Provide the (x, y) coordinate of the cell's center where the given text is located.  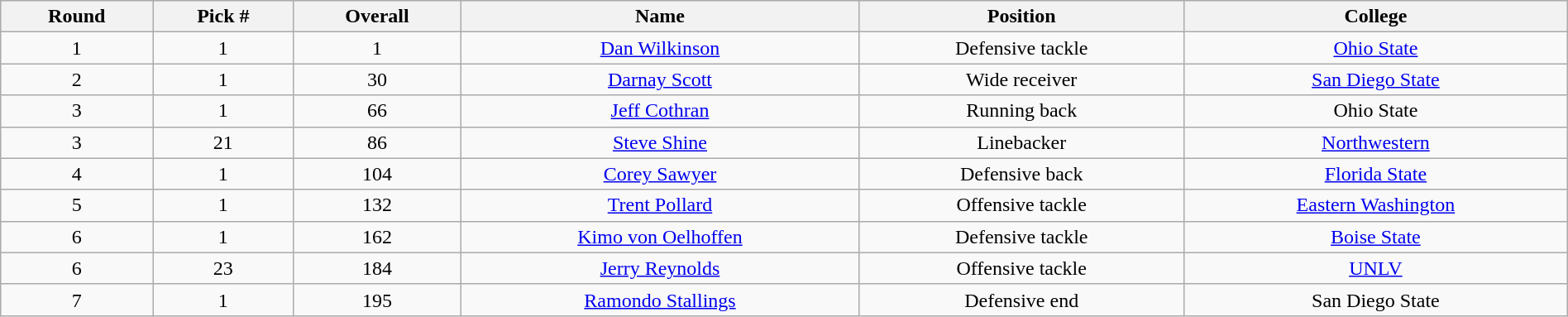
UNLV (1376, 268)
Corey Sawyer (660, 174)
Northwestern (1376, 142)
21 (223, 142)
Florida State (1376, 174)
2 (77, 79)
Darnay Scott (660, 79)
Linebacker (1022, 142)
Ramondo Stallings (660, 300)
Position (1022, 17)
Kimo von Oelhoffen (660, 237)
132 (377, 205)
Running back (1022, 111)
Name (660, 17)
86 (377, 142)
Round (77, 17)
184 (377, 268)
Pick # (223, 17)
195 (377, 300)
162 (377, 237)
4 (77, 174)
Defensive end (1022, 300)
104 (377, 174)
Jeff Cothran (660, 111)
Defensive back (1022, 174)
Overall (377, 17)
Steve Shine (660, 142)
30 (377, 79)
Jerry Reynolds (660, 268)
5 (77, 205)
Eastern Washington (1376, 205)
Wide receiver (1022, 79)
23 (223, 268)
College (1376, 17)
Trent Pollard (660, 205)
7 (77, 300)
66 (377, 111)
Boise State (1376, 237)
Dan Wilkinson (660, 48)
